Capture the cell that displays the provided text and extract its (X, Y) central coordinate. 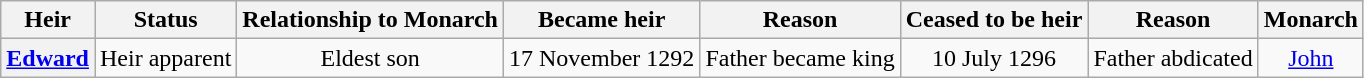
17 November 1292 (601, 58)
John (1310, 58)
Relationship to Monarch (370, 20)
Edward (48, 58)
Became heir (601, 20)
Heir (48, 20)
Monarch (1310, 20)
Father abdicated (1173, 58)
Father became king (800, 58)
Ceased to be heir (994, 20)
10 July 1296 (994, 58)
Heir apparent (165, 58)
Eldest son (370, 58)
Status (165, 20)
